Scan for the cell matching the given text and deliver its (x, y) coordinate at center. 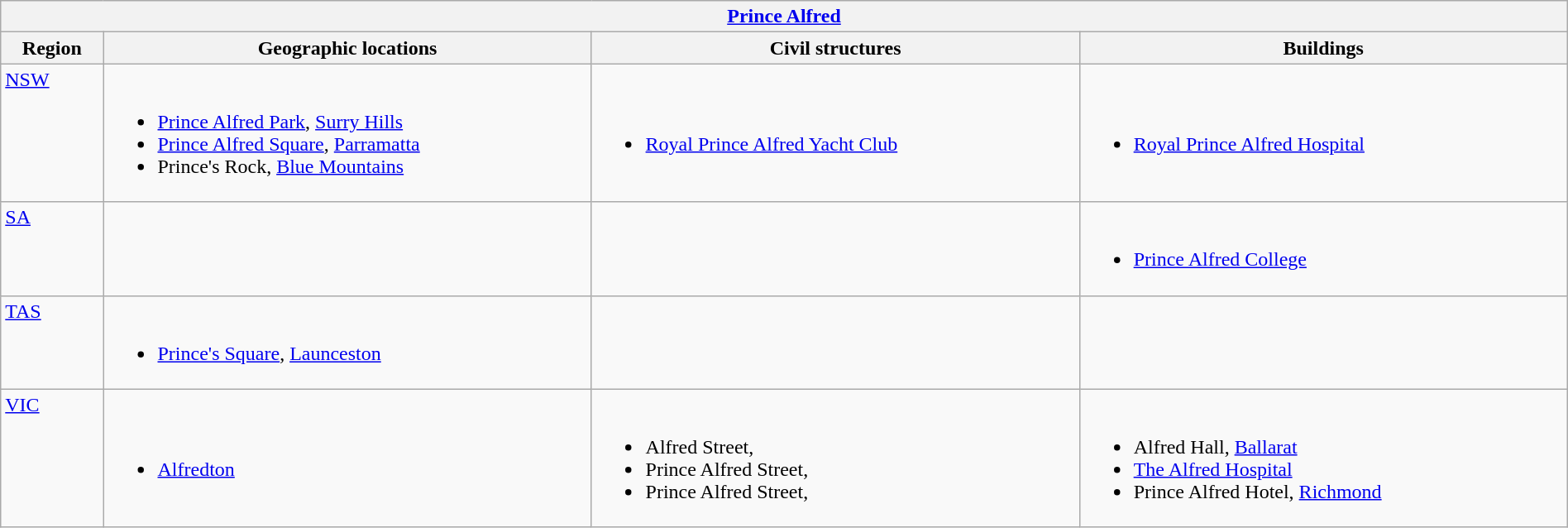
Prince Alfred Park, Surry HillsPrince Alfred Square, ParramattaPrince's Rock, Blue Mountains (347, 132)
Royal Prince Alfred Hospital (1323, 132)
Buildings (1323, 48)
Prince Alfred (784, 17)
Alfred Street, Prince Alfred Street, Prince Alfred Street, (835, 458)
Civil structures (835, 48)
Geographic locations (347, 48)
Royal Prince Alfred Yacht Club (835, 132)
Region (52, 48)
Prince's Square, Launceston (347, 343)
Alfredton (347, 458)
TAS (52, 343)
Alfred Hall, BallaratThe Alfred HospitalPrince Alfred Hotel, Richmond (1323, 458)
SA (52, 248)
VIC (52, 458)
NSW (52, 132)
Prince Alfred College (1323, 248)
